From the cell containing the given text, extract its center point as (X, Y) coordinate. 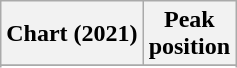
Peakposition (189, 34)
Chart (2021) (72, 34)
